Determine the [x, y] coordinate at the center of the cell enclosing the given text.  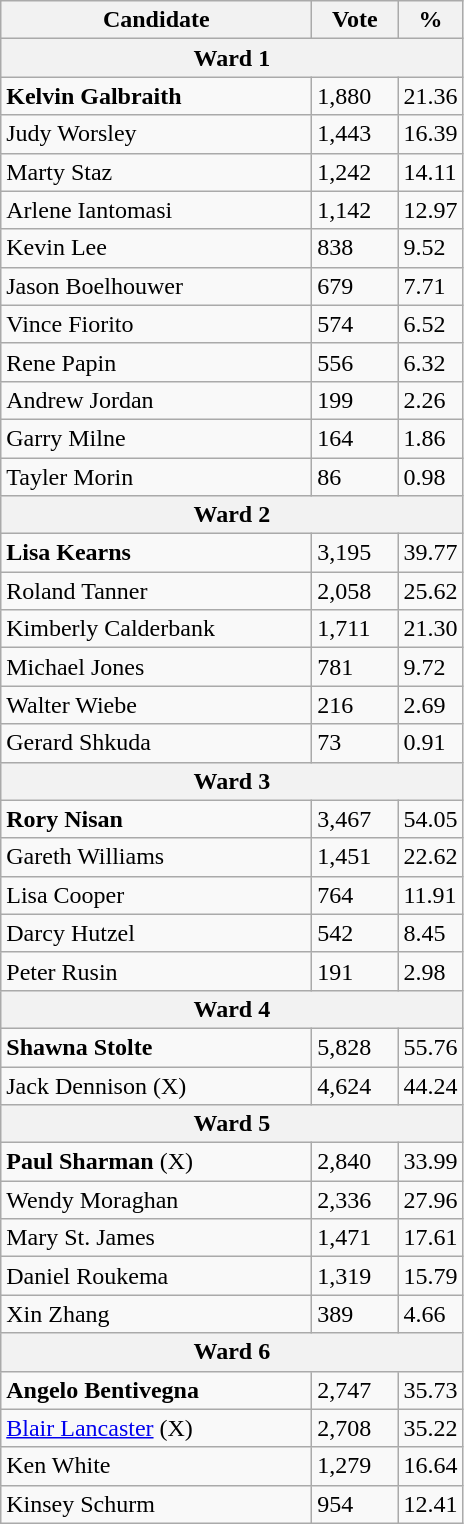
15.79 [430, 1276]
Wendy Moraghan [156, 1200]
9.52 [430, 248]
0.98 [430, 477]
Lisa Kearns [156, 553]
389 [355, 1314]
3,195 [355, 553]
781 [355, 667]
1,451 [355, 857]
2.26 [430, 400]
Candidate [156, 20]
Andrew Jordan [156, 400]
Judy Worsley [156, 134]
Garry Milne [156, 438]
86 [355, 477]
Lisa Cooper [156, 895]
Rory Nisan [156, 819]
21.30 [430, 629]
216 [355, 705]
1,471 [355, 1238]
1,443 [355, 134]
Xin Zhang [156, 1314]
25.62 [430, 591]
Angelo Bentivegna [156, 1390]
Marty Staz [156, 172]
Gareth Williams [156, 857]
Peter Rusin [156, 971]
Gerard Shkuda [156, 743]
2,336 [355, 1200]
Jack Dennison (X) [156, 1085]
Michael Jones [156, 667]
12.41 [430, 1504]
2,708 [355, 1428]
% [430, 20]
35.73 [430, 1390]
9.72 [430, 667]
7.71 [430, 286]
Ward 5 [232, 1124]
2.69 [430, 705]
5,828 [355, 1047]
556 [355, 362]
1,711 [355, 629]
6.52 [430, 324]
838 [355, 248]
44.24 [430, 1085]
2.98 [430, 971]
Kelvin Galbraith [156, 96]
3,467 [355, 819]
Paul Sharman (X) [156, 1162]
22.62 [430, 857]
16.39 [430, 134]
0.91 [430, 743]
Ward 6 [232, 1352]
4.66 [430, 1314]
Kinsey Schurm [156, 1504]
Ward 1 [232, 58]
Ward 3 [232, 781]
199 [355, 400]
164 [355, 438]
Darcy Hutzel [156, 933]
Mary St. James [156, 1238]
Ward 2 [232, 515]
1,279 [355, 1466]
Daniel Roukema [156, 1276]
27.96 [430, 1200]
574 [355, 324]
Jason Boelhouwer [156, 286]
Arlene Iantomasi [156, 210]
764 [355, 895]
Vote [355, 20]
17.61 [430, 1238]
2,747 [355, 1390]
954 [355, 1504]
1,142 [355, 210]
Rene Papin [156, 362]
1.86 [430, 438]
Tayler Morin [156, 477]
Kimberly Calderbank [156, 629]
Blair Lancaster (X) [156, 1428]
1,242 [355, 172]
6.32 [430, 362]
12.97 [430, 210]
Ward 4 [232, 1009]
39.77 [430, 553]
Vince Fiorito [156, 324]
21.36 [430, 96]
35.22 [430, 1428]
Shawna Stolte [156, 1047]
Ken White [156, 1466]
8.45 [430, 933]
1,880 [355, 96]
33.99 [430, 1162]
16.64 [430, 1466]
542 [355, 933]
54.05 [430, 819]
1,319 [355, 1276]
4,624 [355, 1085]
14.11 [430, 172]
Walter Wiebe [156, 705]
679 [355, 286]
2,840 [355, 1162]
Kevin Lee [156, 248]
2,058 [355, 591]
55.76 [430, 1047]
73 [355, 743]
Roland Tanner [156, 591]
11.91 [430, 895]
191 [355, 971]
